For the text-containing cell, return its midpoint in (x, y) coordinate format. 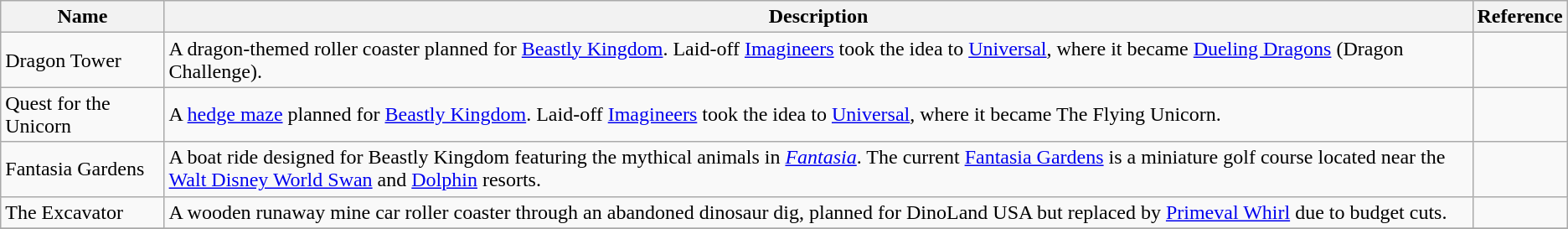
Reference (1519, 17)
The Excavator (82, 212)
A hedge maze planned for Beastly Kingdom. Laid-off Imagineers took the idea to Universal, where it became The Flying Unicorn. (818, 114)
Quest for the Unicorn (82, 114)
Fantasia Gardens (82, 169)
Dragon Tower (82, 60)
Name (82, 17)
Description (818, 17)
